Determine the [X, Y] coordinate at the center of the cell enclosing the given text.  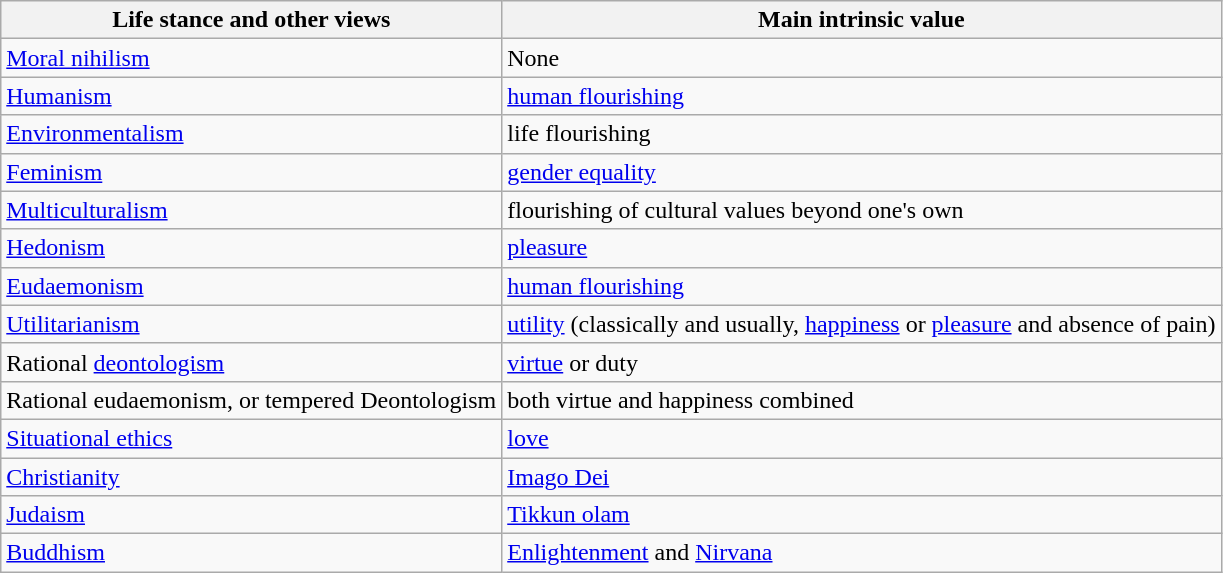
flourishing of cultural values beyond one's own [862, 210]
Hedonism [252, 248]
None [862, 58]
Utilitarianism [252, 324]
Moral nihilism [252, 58]
Feminism [252, 172]
both virtue and happiness combined [862, 400]
life flourishing [862, 134]
Eudaemonism [252, 286]
Christianity [252, 477]
Environmentalism [252, 134]
utility (classically and usually, happiness or pleasure and absence of pain) [862, 324]
Tikkun olam [862, 515]
love [862, 438]
Enlightenment and Nirvana [862, 553]
Imago Dei [862, 477]
Multiculturalism [252, 210]
Rational eudaemonism, or tempered Deontologism [252, 400]
Rational deontologism [252, 362]
Humanism [252, 96]
pleasure [862, 248]
Buddhism [252, 553]
virtue or duty [862, 362]
Situational ethics [252, 438]
Main intrinsic value [862, 20]
Life stance and other views [252, 20]
gender equality [862, 172]
Judaism [252, 515]
